Scan for the cell matching the given text and deliver its [x, y] coordinate at center. 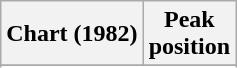
Chart (1982) [72, 34]
Peakposition [189, 34]
